Output the [X, Y] coordinate of the center of the cell containing the given text.  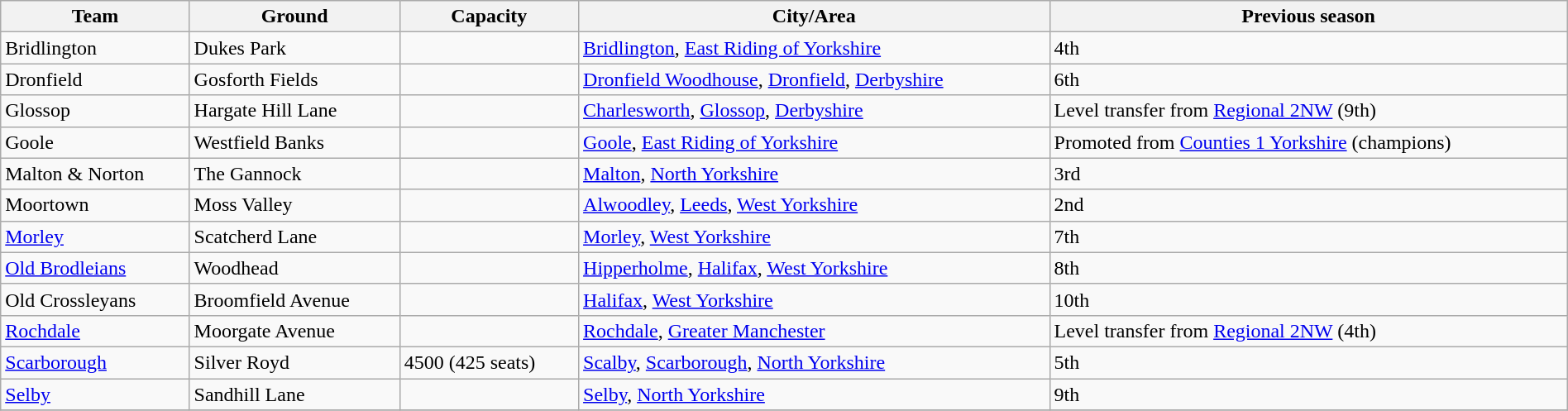
Bridlington, East Riding of Yorkshire [814, 48]
Hipperholme, Halifax, West Yorkshire [814, 268]
Level transfer from Regional 2NW (9th) [1308, 111]
Woodhead [294, 268]
7th [1308, 237]
Morley [95, 237]
Morley, West Yorkshire [814, 237]
Rochdale, Greater Manchester [814, 331]
Goole [95, 142]
10th [1308, 299]
The Gannock [294, 174]
Scarborough [95, 362]
6th [1308, 79]
Capacity [489, 17]
Moortown [95, 205]
Broomfield Avenue [294, 299]
Hargate Hill Lane [294, 111]
5th [1308, 362]
Scalby, Scarborough, North Yorkshire [814, 362]
Malton & Norton [95, 174]
Charlesworth, Glossop, Derbyshire [814, 111]
Malton, North Yorkshire [814, 174]
Glossop [95, 111]
9th [1308, 394]
2nd [1308, 205]
3rd [1308, 174]
Selby [95, 394]
City/Area [814, 17]
Old Brodleians [95, 268]
Dronfield Woodhouse, Dronfield, Derbyshire [814, 79]
Team [95, 17]
Goole, East Riding of Yorkshire [814, 142]
Old Crossleyans [95, 299]
4th [1308, 48]
8th [1308, 268]
Level transfer from Regional 2NW (4th) [1308, 331]
Bridlington [95, 48]
Moorgate Avenue [294, 331]
Gosforth Fields [294, 79]
Rochdale [95, 331]
Previous season [1308, 17]
Halifax, West Yorkshire [814, 299]
Silver Royd [294, 362]
Dronfield [95, 79]
Sandhill Lane [294, 394]
Selby, North Yorkshire [814, 394]
4500 (425 seats) [489, 362]
Dukes Park [294, 48]
Promoted from Counties 1 Yorkshire (champions) [1308, 142]
Alwoodley, Leeds, West Yorkshire [814, 205]
Scatcherd Lane [294, 237]
Ground [294, 17]
Moss Valley [294, 205]
Westfield Banks [294, 142]
